Find where the given text appears and provide that cell's center as (x, y) coordinate. 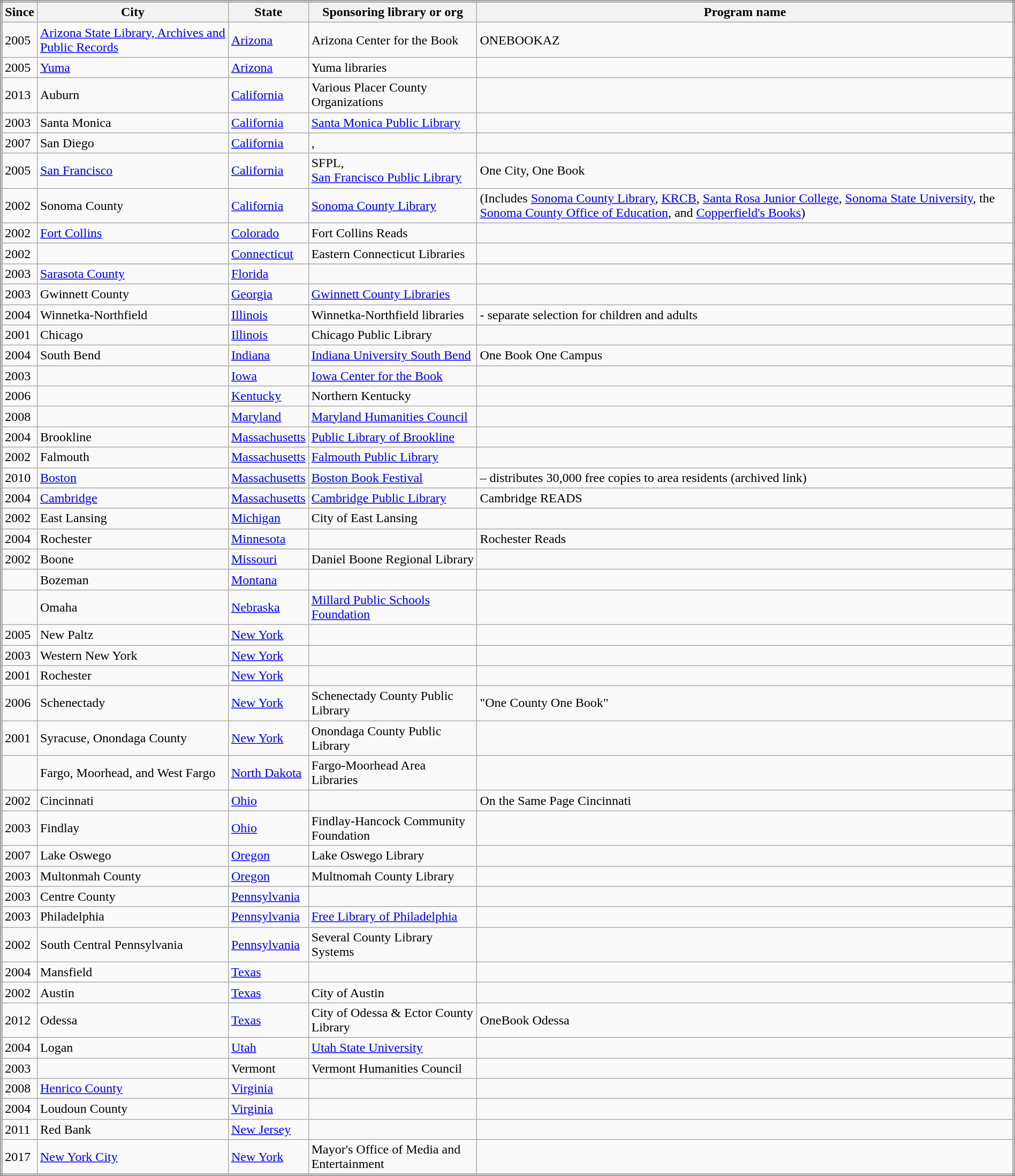
Iowa (268, 376)
Minnesota (268, 539)
Colorado (268, 233)
Winnetka-Northfield libraries (393, 314)
Connecticut (268, 253)
Lake Oswego (133, 856)
Boone (133, 559)
Iowa Center for the Book (393, 376)
Loudoun County (133, 1109)
One City, One Book (745, 170)
Bozeman (133, 579)
Missouri (268, 559)
Arizona Center for the Book (393, 40)
Onondaga County Public Library (393, 738)
Sonoma County (133, 206)
Rochester Reads (745, 539)
Maryland (268, 417)
Lake Oswego Library (393, 856)
Sonoma County Library (393, 206)
Gwinnett County (133, 294)
Western New York (133, 655)
Findlay (133, 828)
Gwinnett County Libraries (393, 294)
Auburn (133, 95)
Various Placer County Organizations (393, 95)
San Francisco (133, 170)
2013 (19, 95)
One Book One Campus (745, 356)
Findlay-Hancock Community Foundation (393, 828)
Sponsoring library or org (393, 12)
New York City (133, 1158)
Indiana (268, 356)
Nebraska (268, 607)
Several County Library Systems (393, 945)
2017 (19, 1158)
Arizona State Library, Archives and Public Records (133, 40)
North Dakota (268, 773)
Daniel Boone Regional Library (393, 559)
"One County One Book" (745, 704)
Falmouth (133, 457)
Michigan (268, 518)
On the Same Page Cincinnati (745, 801)
City of East Lansing (393, 518)
Falmouth Public Library (393, 457)
Utah State University (393, 1047)
Cincinnati (133, 801)
State (268, 12)
Vermont (268, 1068)
East Lansing (133, 518)
Florida (268, 274)
, (393, 143)
Cambridge (133, 498)
Fargo, Moorhead, and West Fargo (133, 773)
Sarasota County (133, 274)
New Paltz (133, 635)
Multonmah County (133, 876)
Kentucky (268, 396)
Program name (745, 12)
Since (19, 12)
City of Odessa & Ector County Library (393, 1020)
Fort Collins (133, 233)
New Jersey (268, 1129)
Northern Kentucky (393, 396)
Yuma libraries (393, 67)
Georgia (268, 294)
Santa Monica (133, 123)
Brookline (133, 437)
Fargo-Moorhead Area Libraries (393, 773)
Syracuse, Onondaga County (133, 738)
Henrico County (133, 1089)
Schenectady (133, 704)
Millard Public Schools Foundation (393, 607)
Vermont Humanities Council (393, 1068)
Logan (133, 1047)
OneBook Odessa (745, 1020)
Public Library of Brookline (393, 437)
Multnomah County Library (393, 876)
Maryland Humanities Council (393, 417)
Montana (268, 579)
2012 (19, 1020)
Winnetka-Northfield (133, 314)
Free Library of Philadelphia (393, 917)
Mayor's Office of Media and Entertainment (393, 1158)
Mansfield (133, 972)
Boston Book Festival (393, 478)
City of Austin (393, 992)
Austin (133, 992)
2010 (19, 478)
Schenectady County Public Library (393, 704)
Santa Monica Public Library (393, 123)
South Central Pennsylvania (133, 945)
Boston (133, 478)
– distributes 30,000 free copies to area residents (archived link) (745, 478)
Centre County (133, 896)
Chicago Public Library (393, 335)
Fort Collins Reads (393, 233)
Cambridge READS (745, 498)
Red Bank (133, 1129)
- separate selection for children and adults (745, 314)
Yuma (133, 67)
South Bend (133, 356)
Cambridge Public Library (393, 498)
Odessa (133, 1020)
ONEBOOKAZ (745, 40)
City (133, 12)
Utah (268, 1047)
Eastern Connecticut Libraries (393, 253)
Omaha (133, 607)
Chicago (133, 335)
Indiana University South Bend (393, 356)
SFPL,San Francisco Public Library (393, 170)
2011 (19, 1129)
Philadelphia (133, 917)
San Diego (133, 143)
